Locate the cell with the specified text and output its [x, y] center coordinate. 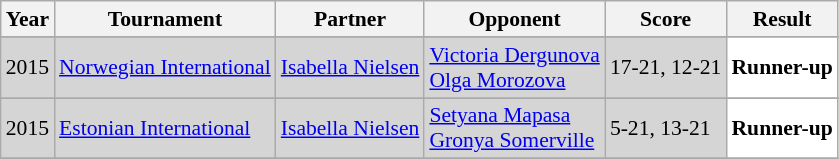
Result [782, 19]
Tournament [165, 19]
Victoria Dergunova Olga Morozova [514, 68]
Year [28, 19]
Estonian International [165, 128]
5-21, 13-21 [666, 128]
17-21, 12-21 [666, 68]
Setyana Mapasa Gronya Somerville [514, 128]
Opponent [514, 19]
Score [666, 19]
Partner [350, 19]
Norwegian International [165, 68]
